Output the [x, y] coordinate of the center of the cell containing the given text.  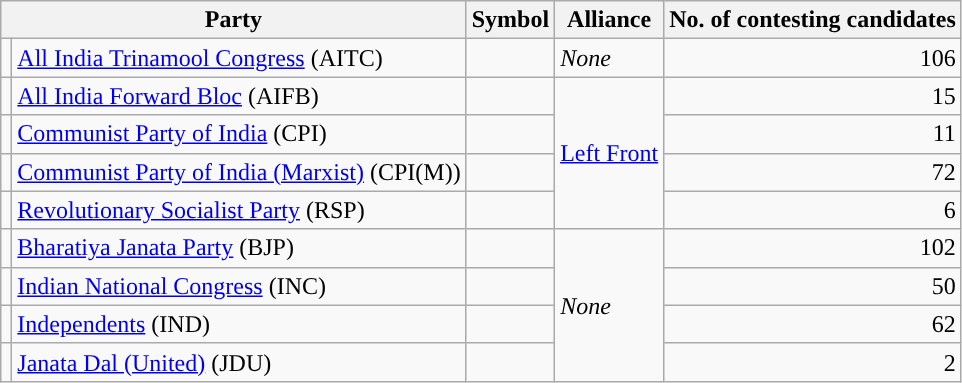
Indian National Congress (INC) [239, 286]
102 [813, 248]
50 [813, 286]
Communist Party of India (CPI) [239, 134]
Independents (IND) [239, 324]
6 [813, 210]
Communist Party of India (Marxist) (CPI(M)) [239, 172]
Left Front [610, 153]
Revolutionary Socialist Party (RSP) [239, 210]
72 [813, 172]
All India Trinamool Congress (AITC) [239, 58]
Party [234, 20]
Janata Dal (United) (JDU) [239, 362]
Alliance [610, 20]
11 [813, 134]
106 [813, 58]
62 [813, 324]
All India Forward Bloc (AIFB) [239, 96]
15 [813, 96]
Symbol [510, 20]
No. of contesting candidates [813, 20]
Bharatiya Janata Party (BJP) [239, 248]
2 [813, 362]
